Detect which cell encompasses the target text, then output its [X, Y] center coordinate. 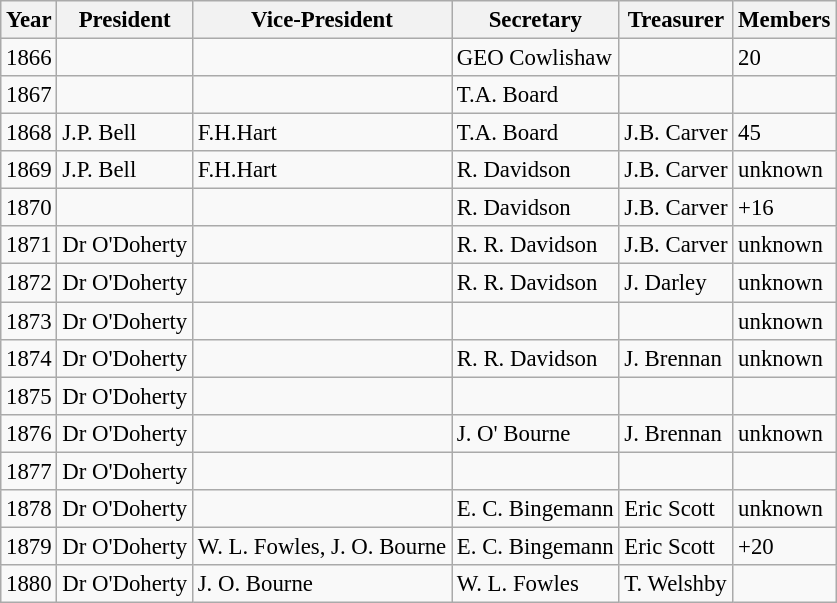
Secretary [536, 20]
1879 [29, 546]
J. O' Bourne [536, 433]
Year [29, 20]
20 [784, 58]
1876 [29, 433]
J. O. Bourne [322, 584]
Vice-President [322, 20]
+20 [784, 546]
1872 [29, 283]
W. L. Fowles, J. O. Bourne [322, 546]
45 [784, 133]
Treasurer [676, 20]
W. L. Fowles [536, 584]
President [125, 20]
1867 [29, 95]
1868 [29, 133]
Members [784, 20]
T. Welshby [676, 584]
J. Darley [676, 283]
1871 [29, 245]
GEO Cowlishaw [536, 58]
1870 [29, 208]
1874 [29, 358]
1875 [29, 396]
1869 [29, 170]
1877 [29, 471]
+16 [784, 208]
1878 [29, 509]
1866 [29, 58]
1880 [29, 584]
1873 [29, 321]
